Extract the (x, y) coordinate from the center of the cell holding the provided text.  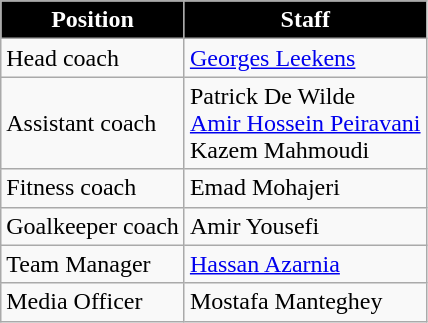
Mostafa Manteghey (305, 302)
Team Manager (93, 264)
Media Officer (93, 302)
Goalkeeper coach (93, 226)
Emad Mohajeri (305, 188)
Head coach (93, 58)
Position (93, 20)
Georges Leekens (305, 58)
Staff (305, 20)
Assistant coach (93, 123)
Patrick De Wilde Amir Hossein Peiravani Kazem Mahmoudi (305, 123)
Hassan Azarnia (305, 264)
Amir Yousefi (305, 226)
Fitness coach (93, 188)
